Locate the cell with the specified text and output its (x, y) center coordinate. 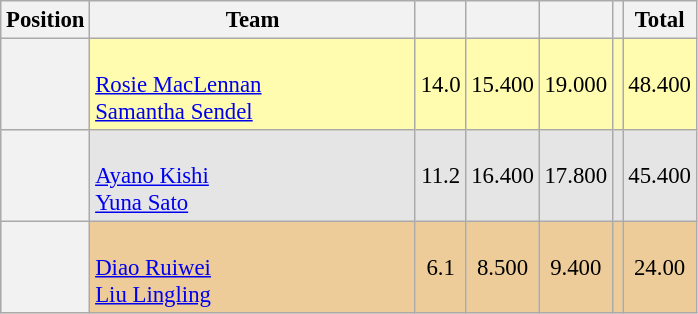
Position (46, 20)
Team (253, 20)
Ayano KishiYuna Sato (253, 176)
6.1 (440, 268)
8.500 (502, 268)
48.400 (660, 85)
14.0 (440, 85)
11.2 (440, 176)
19.000 (576, 85)
Rosie MacLennanSamantha Sendel (253, 85)
17.800 (576, 176)
Diao RuiweiLiu Lingling (253, 268)
Total (660, 20)
9.400 (576, 268)
45.400 (660, 176)
16.400 (502, 176)
24.00 (660, 268)
15.400 (502, 85)
